From the cell containing the given text, extract its center point as [X, Y] coordinate. 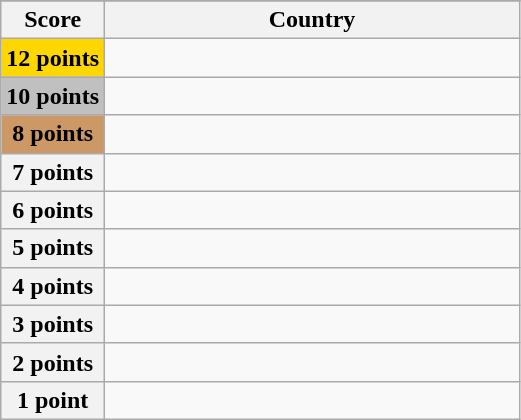
10 points [53, 96]
Score [53, 20]
3 points [53, 324]
12 points [53, 58]
7 points [53, 172]
8 points [53, 134]
4 points [53, 286]
6 points [53, 210]
5 points [53, 248]
2 points [53, 362]
Country [312, 20]
1 point [53, 400]
